Find where the given text appears and provide that cell's center as (x, y) coordinate. 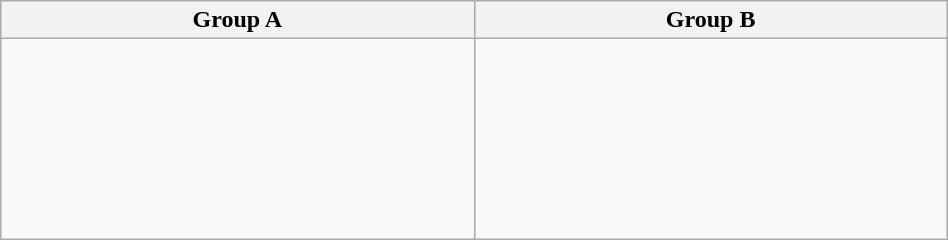
Group B (710, 20)
Group A (238, 20)
